Find where the given text appears and provide that cell's center as (X, Y) coordinate. 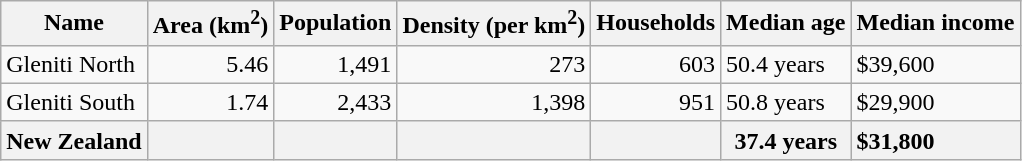
New Zealand (74, 140)
Population (336, 24)
Median age (786, 24)
50.8 years (786, 102)
$31,800 (936, 140)
Households (656, 24)
1,491 (336, 64)
951 (656, 102)
2,433 (336, 102)
5.46 (210, 64)
$29,900 (936, 102)
Area (km2) (210, 24)
603 (656, 64)
1,398 (494, 102)
Gleniti South (74, 102)
Median income (936, 24)
1.74 (210, 102)
Gleniti North (74, 64)
Name (74, 24)
Density (per km2) (494, 24)
273 (494, 64)
50.4 years (786, 64)
37.4 years (786, 140)
$39,600 (936, 64)
